Search for the cell housing the specified text and yield its (x, y) center coordinate. 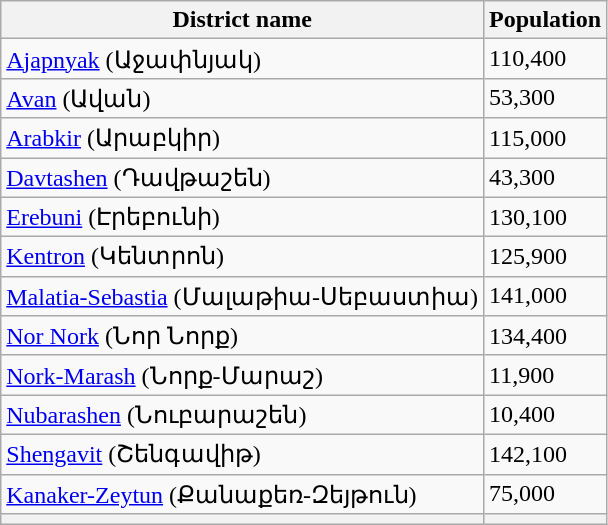
Malatia-Sebastia (Մալաթիա-Սեբաստիա) (242, 296)
Erebuni (Էրեբունի) (242, 217)
110,400 (546, 59)
Avan (Ավան) (242, 98)
Ajapnyak (Աջափնյակ) (242, 59)
Kentron (Կենտրոն) (242, 257)
53,300 (546, 98)
75,000 (546, 494)
125,900 (546, 257)
Population (546, 20)
Arabkir (Արաբկիր) (242, 138)
142,100 (546, 454)
Kanaker-Zeytun (Քանաքեռ-Զեյթուն) (242, 494)
Nubarashen (Նուբարաշեն) (242, 415)
141,000 (546, 296)
Davtashen (Դավթաշեն) (242, 178)
134,400 (546, 336)
Shengavit (Շենգավիթ) (242, 454)
10,400 (546, 415)
Nor Nork (Նոր Նորք) (242, 336)
115,000 (546, 138)
District name (242, 20)
43,300 (546, 178)
130,100 (546, 217)
11,900 (546, 375)
Nork-Marash (Նորք-Մարաշ) (242, 375)
